Detect which cell encompasses the target text, then output its (x, y) center coordinate. 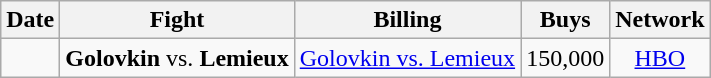
Fight (177, 20)
Billing (407, 20)
Buys (566, 20)
150,000 (566, 58)
Date (30, 20)
HBO (660, 58)
Network (660, 20)
